For the text-containing cell, return its midpoint in (x, y) coordinate format. 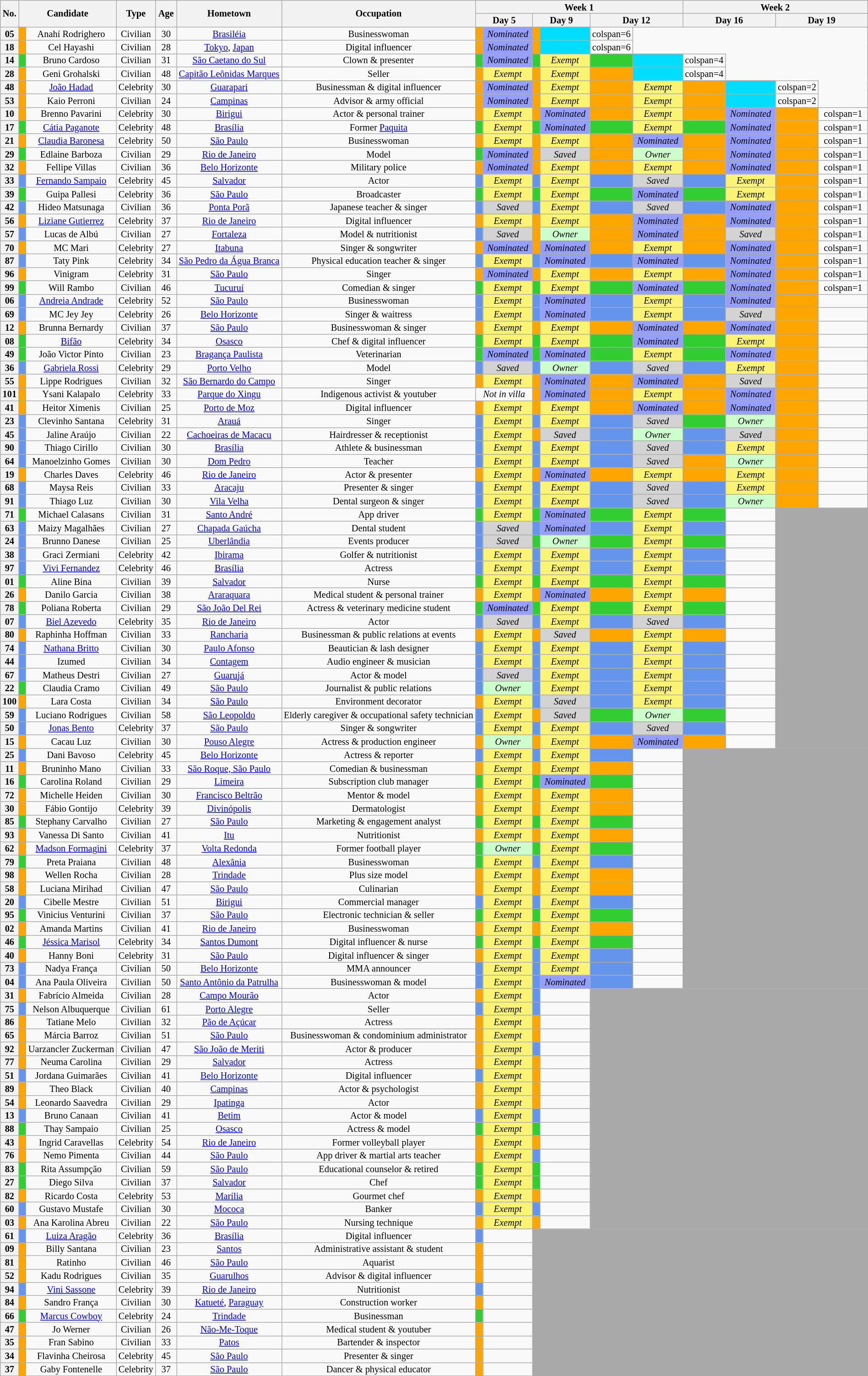
Hometown (229, 13)
Candidate (68, 13)
Nadya França (71, 968)
Luciano Rodrigues (71, 715)
Guarapari (229, 87)
Ratinho (71, 1262)
Environment decorator (379, 701)
Stephany Carvalho (71, 822)
Itabuna (229, 247)
Cachoeiras de Macacu (229, 434)
Theo Black (71, 1088)
Arauá (229, 420)
84 (10, 1302)
Businesswoman & model (379, 982)
Santo André (229, 514)
Comedian & singer (379, 288)
68 (10, 487)
Educational counselor & retired (379, 1169)
Journalist & public relations (379, 688)
17 (10, 127)
Pão de Açúcar (229, 1021)
Andreia Andrade (71, 300)
Will Rambo (71, 288)
56 (10, 221)
Not in villa (505, 394)
77 (10, 1062)
Michael Calasans (71, 514)
03 (10, 1222)
Day 5 (505, 20)
Márcia Barroz (71, 1035)
Carolina Roland (71, 781)
Neuma Carolina (71, 1062)
Jordana Guimarães (71, 1076)
Heitor Ximenis (71, 408)
Marília (229, 1196)
90 (10, 447)
99 (10, 288)
Vinigram (71, 274)
São João Del Rei (229, 607)
Guipa Pallesi (71, 194)
Thiago Luz (71, 501)
Dom Pedro (229, 461)
09 (10, 1249)
Chapada Gaúcha (229, 528)
Lucas de Albú (71, 234)
97 (10, 568)
Indigenous activist & youtuber (379, 394)
Diego Silva (71, 1182)
Age (166, 13)
Model & nutritionist (379, 234)
65 (10, 1035)
Beautician & lash designer (379, 648)
Fellipe Villas (71, 167)
Subscription club manager (379, 781)
Campo Mourão (229, 995)
Vinicius Venturini (71, 915)
Actor & producer (379, 1049)
Digital influencer & singer (379, 955)
Gustavo Mustafe (71, 1208)
Former football player (379, 848)
Rancharia (229, 635)
Tatiane Melo (71, 1021)
Physical education teacher & singer (379, 260)
80 (10, 635)
89 (10, 1088)
12 (10, 327)
Veterinarian (379, 354)
Day 19 (821, 20)
Fábio Gontijo (71, 808)
Commercial manager (379, 901)
19 (10, 475)
Uberlândia (229, 541)
Flavinha Cheirosa (71, 1356)
Actress & reporter (379, 755)
Billy Santana (71, 1249)
93 (10, 835)
Nursing technique (379, 1222)
Poliana Roberta (71, 607)
Ysani Kalapalo (71, 394)
Divinópolis (229, 808)
Clevinho Santana (71, 420)
20 (10, 901)
Events producer (379, 541)
43 (10, 1142)
Singer & waitress (379, 314)
Ponta Porã (229, 207)
Lippe Rodrigues (71, 381)
74 (10, 648)
São Caetano do Sul (229, 60)
66 (10, 1316)
Jo Werner (71, 1329)
Construction worker (379, 1302)
Advisor & army official (379, 100)
Cacau Luz (71, 741)
Kaio Perroni (71, 100)
Santos (229, 1249)
10 (10, 114)
Week 1 (580, 6)
07 (10, 621)
Vini Sassone (71, 1289)
71 (10, 514)
Manoelzinho Gomes (71, 461)
Guarulhos (229, 1275)
Hideo Matsunaga (71, 207)
Charles Daves (71, 475)
Kadu Rodrigues (71, 1275)
60 (10, 1208)
Fran Sabino (71, 1342)
São Roque, São Paulo (229, 768)
Thay Sampaio (71, 1129)
João Victor Pinto (71, 354)
Dermatologist (379, 808)
88 (10, 1129)
Amanda Martins (71, 928)
Athlete & businessman (379, 447)
Pouso Alegre (229, 741)
No. (10, 13)
92 (10, 1049)
Thiago Cirillo (71, 447)
Advisor & digital influencer (379, 1275)
Actor & personal trainer (379, 114)
Luciana Mirihad (71, 889)
Clown & presenter (379, 60)
Michelle Heiden (71, 795)
Businessman & digital influencer (379, 87)
Nurse (379, 581)
Leonardo Saavedra (71, 1102)
Former volleyball player (379, 1142)
62 (10, 848)
Itu (229, 835)
Preta Praiana (71, 861)
São Bernardo do Campo (229, 381)
Gaby Fontenelle (71, 1369)
83 (10, 1169)
Day 16 (729, 20)
Digital influencer & nurse (379, 942)
Raphinha Hoffman (71, 635)
MMA announcer (379, 968)
Ana Paula Oliveira (71, 982)
Contagem (229, 661)
15 (10, 741)
Administrative assistant & student (379, 1249)
Teacher (379, 461)
Porto de Moz (229, 408)
75 (10, 1009)
Type (136, 13)
Gabriela Rossi (71, 367)
11 (10, 768)
Occupation (379, 13)
MC Mari (71, 247)
Santos Dumont (229, 942)
Businesswoman & singer (379, 327)
02 (10, 928)
Patos (229, 1342)
Chef (379, 1182)
70 (10, 247)
Cel Hayashi (71, 47)
Graci Zermiani (71, 554)
Uarzancler Zuckerman (71, 1049)
Businesswoman & condominium administrator (379, 1035)
69 (10, 314)
Comedian & businessman (379, 768)
Gourmet chef (379, 1196)
Maizy Magalhães (71, 528)
98 (10, 875)
87 (10, 260)
05 (10, 34)
Fabrício Almeida (71, 995)
96 (10, 274)
06 (10, 300)
67 (10, 674)
Brasiléia (229, 34)
Plus size model (379, 875)
Hairdresser & receptionist (379, 434)
Limeira (229, 781)
Porto Velho (229, 367)
Biel Azevedo (71, 621)
Businessman (379, 1316)
São Leopoldo (229, 715)
79 (10, 861)
Matheus Destri (71, 674)
App driver (379, 514)
Maysa Reis (71, 487)
Jéssica Marisol (71, 942)
18 (10, 47)
Nemo Pimenta (71, 1155)
Ibirama (229, 554)
Vanessa Di Santo (71, 835)
Marcus Cowboy (71, 1316)
95 (10, 915)
86 (10, 1021)
100 (10, 701)
Military police (379, 167)
Japanese teacher & singer (379, 207)
Day 9 (561, 20)
Day 12 (636, 20)
63 (10, 528)
Santo Antônio da Patrulha (229, 982)
Actress & production engineer (379, 741)
Geni Grohalski (71, 73)
Liziane Gutierrez (71, 221)
14 (10, 60)
MC Jey Jey (71, 314)
Brenno Pavarini (71, 114)
Luiza Aragão (71, 1236)
Ingrid Caravellas (71, 1142)
Dancer & physical educator (379, 1369)
Hanny Boni (71, 955)
Actor & psychologist (379, 1088)
Ana Karolina Abreu (71, 1222)
Sandro França (71, 1302)
55 (10, 381)
Bruno Cardoso (71, 60)
82 (10, 1196)
Culinarian (379, 889)
101 (10, 394)
Aline Bina (71, 581)
Bruno Canaan (71, 1115)
Bifão (71, 341)
76 (10, 1155)
Jonas Bento (71, 728)
Bartender & inspector (379, 1342)
64 (10, 461)
Nathana Britto (71, 648)
Taty Pink (71, 260)
Aracaju (229, 487)
Week 2 (775, 6)
Banker (379, 1208)
Cátia Paganote (71, 127)
Medical student & personal trainer (379, 595)
Dental student (379, 528)
Betim (229, 1115)
Broadcaster (379, 194)
Anahí Rodrighero (71, 34)
Wellen Rocha (71, 875)
Chef & digital influencer (379, 341)
Businessman & public relations at events (379, 635)
Elderly caregiver & occupational safety technician (379, 715)
Araraquara (229, 595)
Nelson Albuquerque (71, 1009)
Bruninho Mano (71, 768)
Dani Bavoso (71, 755)
Parque do Xingu (229, 394)
Paulo Afonso (229, 648)
Alexânia (229, 861)
57 (10, 234)
Actor & presenter (379, 475)
Ricardo Costa (71, 1196)
João Hadad (71, 87)
Cibelle Mestre (71, 901)
73 (10, 968)
01 (10, 581)
Edlaine Barboza (71, 154)
Fortaleza (229, 234)
Não-Me-Toque (229, 1329)
91 (10, 501)
Porto Alegre (229, 1009)
85 (10, 822)
Actress & model (379, 1129)
App driver & martial arts teacher (379, 1155)
Lara Costa (71, 701)
08 (10, 341)
Bragança Paulista (229, 354)
Fernando Sampaio (71, 180)
Madson Formagini (71, 848)
Vivi Fernandez (71, 568)
Audio engineer & musician (379, 661)
Francisco Beltrão (229, 795)
Aquarist (379, 1262)
Actress & veterinary medicine student (379, 607)
Rita Assumpção (71, 1169)
Medical student & youtuber (379, 1329)
Claudia Baronesa (71, 140)
13 (10, 1115)
Marketing & engagement analyst (379, 822)
Izumed (71, 661)
Brunna Bernardy (71, 327)
94 (10, 1289)
São João de Meriti (229, 1049)
Guarujá (229, 674)
Claudia Cramo (71, 688)
São Pedro da Água Branca (229, 260)
Former Paquita (379, 127)
81 (10, 1262)
Golfer & nutritionist (379, 554)
Tokyo, Japan (229, 47)
Volta Redonda (229, 848)
Katueté, Paraguay (229, 1302)
16 (10, 781)
Capitão Leônidas Marques (229, 73)
Vila Velha (229, 501)
21 (10, 140)
78 (10, 607)
Mococa (229, 1208)
Dental surgeon & singer (379, 501)
04 (10, 982)
Danilo Garcia (71, 595)
Jaline Araújo (71, 434)
Brunno Danese (71, 541)
Mentor & model (379, 795)
Tucuruí (229, 288)
Electronic technician & seller (379, 915)
Ipatinga (229, 1102)
72 (10, 795)
